Identify which cell holds the provided text, then report its (X, Y) central coordinate. 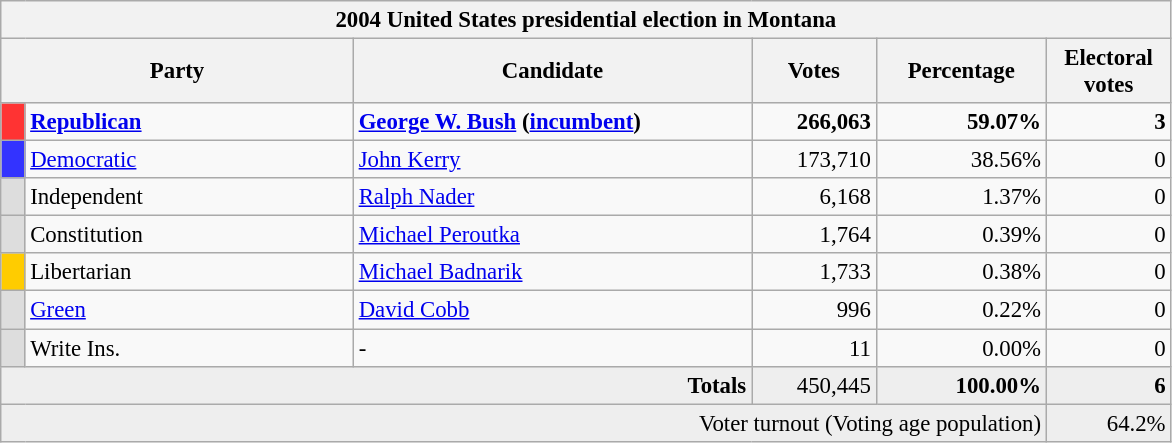
0.00% (961, 348)
Democratic (189, 160)
Independent (189, 197)
59.07% (961, 122)
Votes (814, 72)
Ralph Nader (552, 197)
2004 United States presidential election in Montana (586, 20)
0.39% (961, 235)
0.22% (961, 310)
Party (178, 72)
Libertarian (189, 273)
- (552, 348)
Michael Badnarik (552, 273)
Totals (376, 385)
6,168 (814, 197)
1.37% (961, 197)
Candidate (552, 72)
Voter turnout (Voting age population) (524, 423)
11 (814, 348)
3 (1108, 122)
100.00% (961, 385)
Percentage (961, 72)
38.56% (961, 160)
996 (814, 310)
0.38% (961, 273)
David Cobb (552, 310)
64.2% (1108, 423)
Michael Peroutka (552, 235)
1,733 (814, 273)
Green (189, 310)
George W. Bush (incumbent) (552, 122)
6 (1108, 385)
173,710 (814, 160)
Write Ins. (189, 348)
Constitution (189, 235)
John Kerry (552, 160)
Republican (189, 122)
Electoral votes (1108, 72)
450,445 (814, 385)
266,063 (814, 122)
1,764 (814, 235)
